Scan for the cell matching the given text and deliver its [X, Y] coordinate at center. 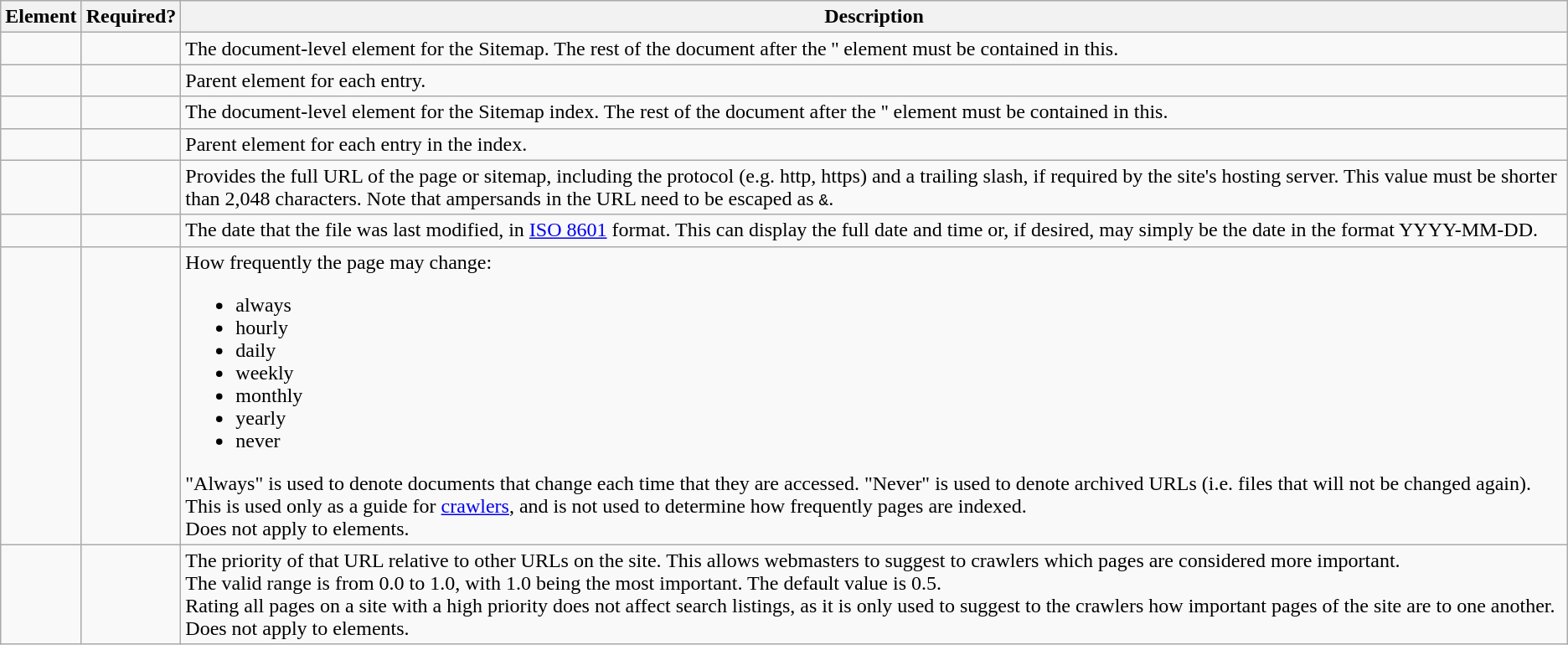
The document-level element for the Sitemap index. The rest of the document after the '' element must be contained in this. [874, 112]
The document-level element for the Sitemap. The rest of the document after the '' element must be contained in this. [874, 49]
Required? [131, 17]
Parent element for each entry. [874, 80]
Description [874, 17]
Element [41, 17]
Parent element for each entry in the index. [874, 144]
